Detect which cell encompasses the target text, then output its (X, Y) center coordinate. 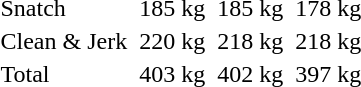
220 kg (172, 41)
218 kg (250, 41)
